Find where the given text appears and provide that cell's center as [X, Y] coordinate. 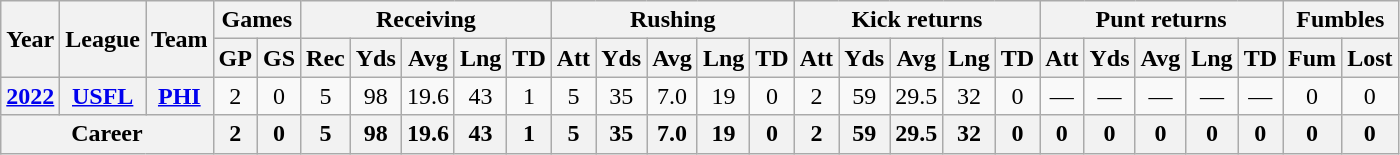
Punt returns [1162, 20]
Receiving [426, 20]
Fumbles [1340, 20]
League [103, 39]
2022 [30, 96]
Games [256, 20]
Lost [1370, 58]
GP [235, 58]
PHI [180, 96]
Kick returns [916, 20]
USFL [103, 96]
Rushing [672, 20]
Year [30, 39]
Fum [1312, 58]
Rec [326, 58]
GS [278, 58]
Career [107, 134]
Team [180, 39]
